From the cell containing the given text, extract its center point as [X, Y] coordinate. 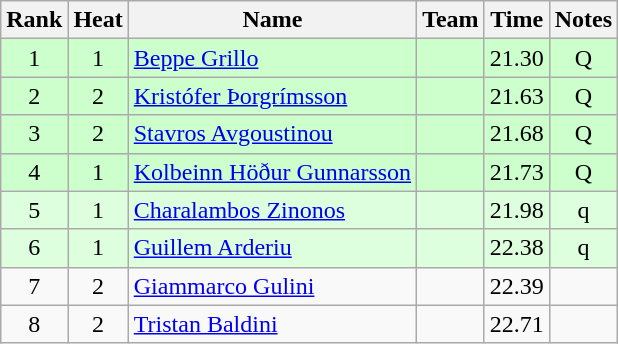
Heat [98, 20]
Rank [34, 20]
4 [34, 172]
21.63 [516, 96]
Kristófer Þorgrímsson [272, 96]
Stavros Avgoustinou [272, 134]
21.98 [516, 210]
Giammarco Gulini [272, 286]
Time [516, 20]
22.38 [516, 248]
6 [34, 248]
Beppe Grillo [272, 58]
Team [451, 20]
8 [34, 324]
Guillem Arderiu [272, 248]
7 [34, 286]
Name [272, 20]
Charalambos Zinonos [272, 210]
3 [34, 134]
Notes [583, 20]
22.71 [516, 324]
Kolbeinn Höður Gunnarsson [272, 172]
5 [34, 210]
Tristan Baldini [272, 324]
21.68 [516, 134]
21.73 [516, 172]
21.30 [516, 58]
22.39 [516, 286]
